From the cell containing the given text, extract its center point as [X, Y] coordinate. 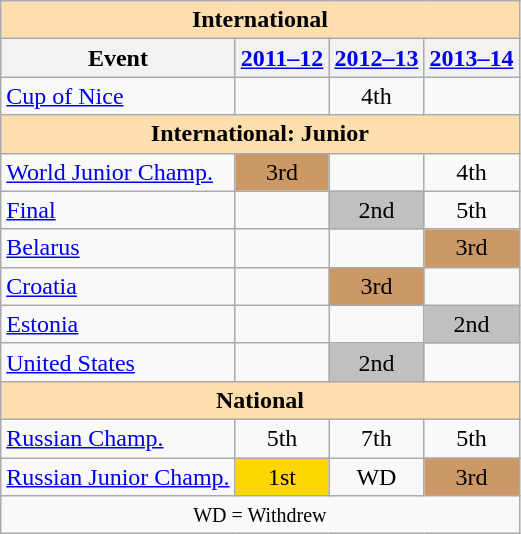
2011–12 [282, 58]
Croatia [118, 286]
1st [282, 477]
National [260, 400]
International [260, 20]
2013–14 [472, 58]
Event [118, 58]
Russian Champ. [118, 438]
International: Junior [260, 134]
7th [376, 438]
Belarus [118, 248]
Cup of Nice [118, 96]
World Junior Champ. [118, 172]
Final [118, 210]
2012–13 [376, 58]
WD = Withdrew [260, 515]
Russian Junior Champ. [118, 477]
Estonia [118, 324]
United States [118, 362]
WD [376, 477]
